Find where the given text appears and provide that cell's center as (X, Y) coordinate. 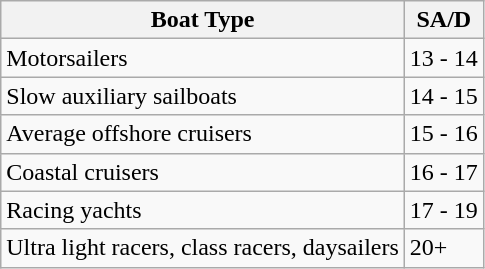
16 - 17 (444, 172)
Boat Type (203, 20)
17 - 19 (444, 210)
15 - 16 (444, 134)
Coastal cruisers (203, 172)
Motorsailers (203, 58)
SA/D (444, 20)
Average offshore cruisers (203, 134)
20+ (444, 248)
13 - 14 (444, 58)
Ultra light racers, class racers, daysailers (203, 248)
Racing yachts (203, 210)
Slow auxiliary sailboats (203, 96)
14 - 15 (444, 96)
